Detect which cell encompasses the target text, then output its [x, y] center coordinate. 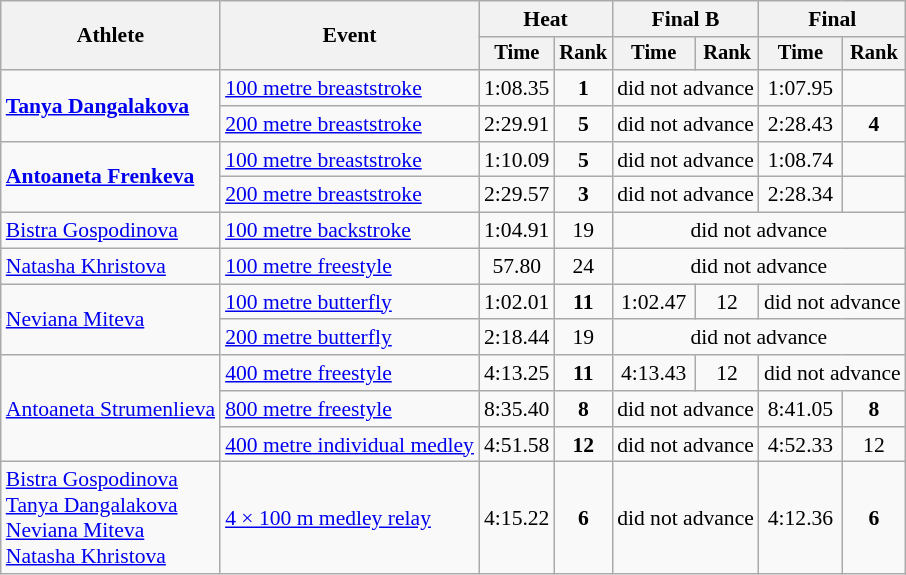
100 metre butterfly [350, 302]
Bistra GospodinovaTanya DangalakovaNeviana MitevaNatasha Khristova [110, 518]
1:08.35 [516, 88]
Final B [686, 19]
Final [832, 19]
4 [874, 124]
1:02.01 [516, 302]
4:12.36 [800, 518]
1:10.09 [516, 160]
Natasha Khristova [110, 267]
2:29.91 [516, 124]
4:13.43 [654, 373]
57.80 [516, 267]
Heat [546, 19]
4:51.58 [516, 445]
3 [583, 195]
24 [583, 267]
800 metre freestyle [350, 409]
1:04.91 [516, 231]
2:28.43 [800, 124]
2:18.44 [516, 338]
4:52.33 [800, 445]
Bistra Gospodinova [110, 231]
8:35.40 [516, 409]
1:07.95 [800, 88]
200 metre butterfly [350, 338]
Antoaneta Frenkeva [110, 178]
2:29.57 [516, 195]
1:02.47 [654, 302]
400 metre freestyle [350, 373]
Event [350, 36]
4:15.22 [516, 518]
100 metre freestyle [350, 267]
4 × 100 m medley relay [350, 518]
400 metre individual medley [350, 445]
Neviana Miteva [110, 320]
1 [583, 88]
1:08.74 [800, 160]
Antoaneta Strumenlieva [110, 408]
8:41.05 [800, 409]
Tanya Dangalakova [110, 106]
100 metre backstroke [350, 231]
2:28.34 [800, 195]
Athlete [110, 36]
4:13.25 [516, 373]
